Detect which cell encompasses the target text, then output its (x, y) center coordinate. 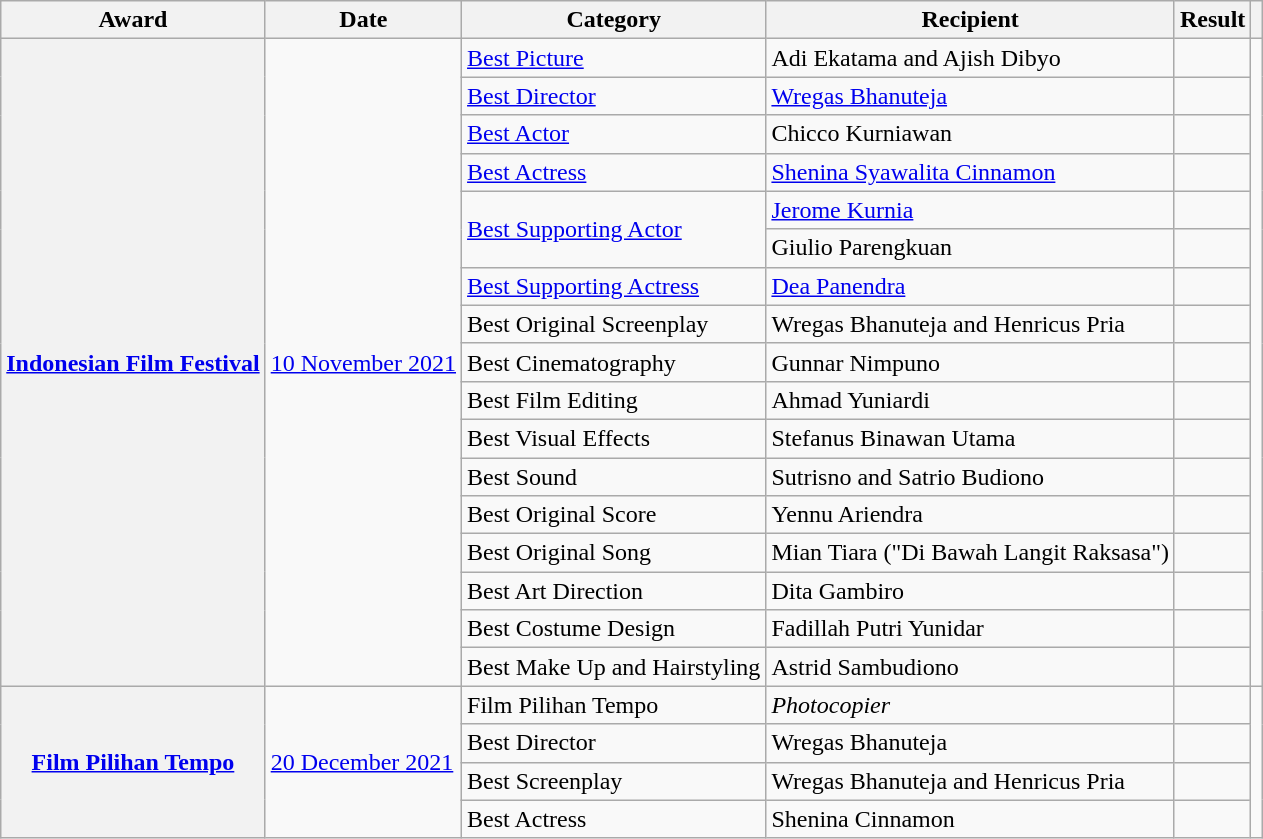
Dea Panendra (970, 286)
Yennu Ariendra (970, 515)
Giulio Parengkuan (970, 248)
Best Sound (614, 477)
Best Original Screenplay (614, 324)
Astrid Sambudiono (970, 667)
Best Screenplay (614, 781)
Best Supporting Actress (614, 286)
Result (1212, 20)
Gunnar Nimpuno (970, 362)
Dita Gambiro (970, 591)
Best Picture (614, 58)
Jerome Kurnia (970, 210)
Best Make Up and Hairstyling (614, 667)
Category (614, 20)
Best Actor (614, 134)
10 November 2021 (363, 362)
Recipient (970, 20)
Stefanus Binawan Utama (970, 438)
Adi Ekatama and Ajish Dibyo (970, 58)
20 December 2021 (363, 762)
Sutrisno and Satrio Budiono (970, 477)
Shenina Syawalita Cinnamon (970, 172)
Best Supporting Actor (614, 229)
Fadillah Putri Yunidar (970, 629)
Best Costume Design (614, 629)
Best Cinematography (614, 362)
Shenina Cinnamon (970, 819)
Best Original Score (614, 515)
Chicco Kurniawan (970, 134)
Award (133, 20)
Best Film Editing (614, 400)
Photocopier (970, 705)
Indonesian Film Festival (133, 362)
Mian Tiara ("Di Bawah Langit Raksasa") (970, 553)
Best Visual Effects (614, 438)
Ahmad Yuniardi (970, 400)
Best Original Song (614, 553)
Date (363, 20)
Best Art Direction (614, 591)
